From the cell containing the given text, extract its center point as [x, y] coordinate. 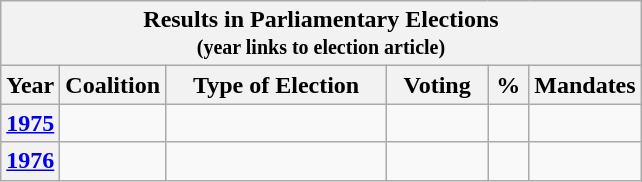
Mandates [585, 85]
Coalition [113, 85]
Results in Parliamentary Elections (year links to election article) [321, 34]
Year [30, 85]
1976 [30, 161]
% [508, 85]
1975 [30, 123]
Type of Election [276, 85]
Voting [438, 85]
